Capture the cell that displays the provided text and extract its (X, Y) central coordinate. 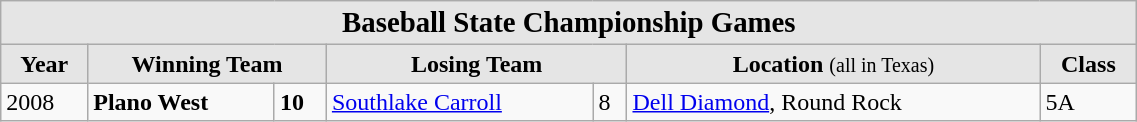
Losing Team (476, 64)
10 (300, 102)
Baseball State Championship Games (569, 23)
Dell Diamond, Round Rock (834, 102)
Southlake Carroll (460, 102)
Year (44, 64)
Winning Team (208, 64)
Location (all in Texas) (834, 64)
Class (1088, 64)
8 (610, 102)
5A (1088, 102)
2008 (44, 102)
Plano West (182, 102)
